Provide the (x, y) coordinate of the cell's center where the given text is located.  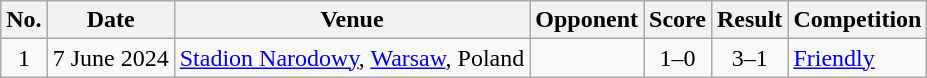
3–1 (749, 58)
Venue (352, 20)
No. (24, 20)
Result (749, 20)
Date (110, 20)
Opponent (587, 20)
Friendly (858, 58)
Score (678, 20)
7 June 2024 (110, 58)
1 (24, 58)
Stadion Narodowy, Warsaw, Poland (352, 58)
Competition (858, 20)
1–0 (678, 58)
